Identify which cell holds the provided text, then report its [X, Y] central coordinate. 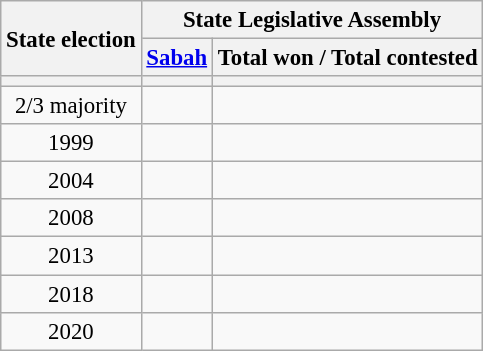
State election [71, 38]
State Legislative Assembly [312, 20]
2020 [71, 331]
2013 [71, 256]
2008 [71, 219]
1999 [71, 143]
2004 [71, 181]
2/3 majority [71, 106]
Sabah [176, 58]
Total won / Total contested [348, 58]
2018 [71, 294]
